Output the [x, y] coordinate of the center of the cell containing the given text.  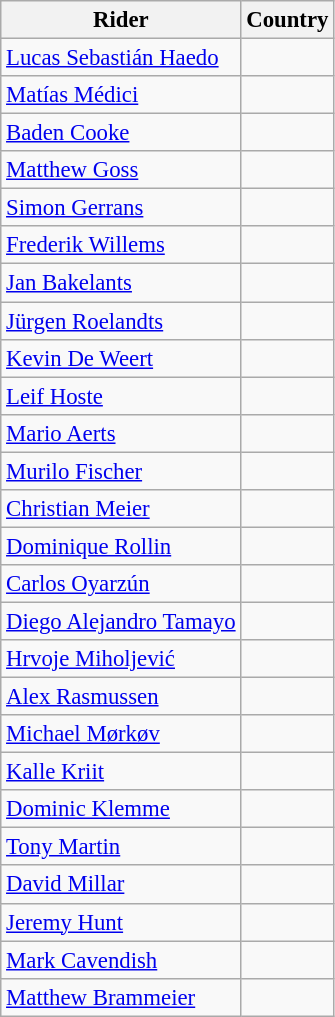
Mario Aerts [121, 433]
Baden Cooke [121, 133]
Matthew Goss [121, 170]
Leif Hoste [121, 396]
Matías Médici [121, 95]
Jeremy Hunt [121, 922]
Kalle Kriit [121, 772]
Dominic Klemme [121, 809]
Carlos Oyarzún [121, 584]
David Millar [121, 885]
Christian Meier [121, 509]
Matthew Brammeier [121, 997]
Jan Bakelants [121, 283]
Country [288, 20]
Tony Martin [121, 847]
Kevin De Weert [121, 358]
Dominique Rollin [121, 546]
Murilo Fischer [121, 471]
Rider [121, 20]
Michael Mørkøv [121, 734]
Jürgen Roelandts [121, 321]
Frederik Willems [121, 245]
Simon Gerrans [121, 208]
Lucas Sebastián Haedo [121, 58]
Mark Cavendish [121, 960]
Alex Rasmussen [121, 697]
Diego Alejandro Tamayo [121, 621]
Hrvoje Miholjević [121, 659]
